Find where the given text appears and provide that cell's center as (x, y) coordinate. 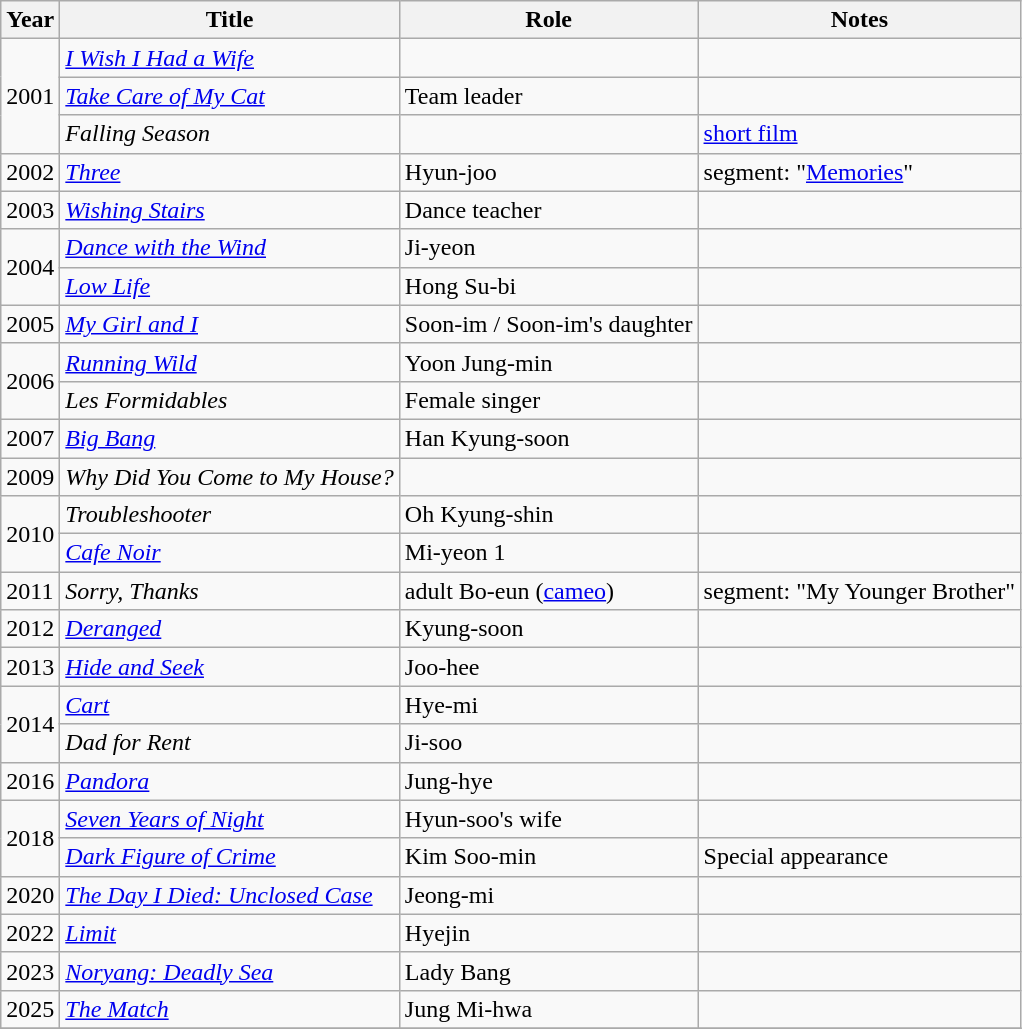
2001 (30, 96)
Jung-hye (548, 781)
2006 (30, 381)
Deranged (230, 629)
Ji-yeon (548, 248)
Hye-mi (548, 705)
2020 (30, 895)
Joo-hee (548, 667)
2013 (30, 667)
Dance with the Wind (230, 248)
Sorry, Thanks (230, 591)
Low Life (230, 286)
2018 (30, 838)
2002 (30, 172)
Hide and Seek (230, 667)
Falling Season (230, 134)
Hong Su-bi (548, 286)
2023 (30, 971)
The Day I Died: Unclosed Case (230, 895)
Hyun-soo's wife (548, 819)
Why Did You Come to My House? (230, 477)
Hyun-joo (548, 172)
Take Care of My Cat (230, 96)
Running Wild (230, 362)
Les Formidables (230, 400)
Special appearance (860, 857)
2022 (30, 933)
Han Kyung-soon (548, 438)
2012 (30, 629)
Title (230, 20)
The Match (230, 1009)
2010 (30, 534)
2005 (30, 324)
Soon-im / Soon-im's daughter (548, 324)
Troubleshooter (230, 515)
Female singer (548, 400)
Team leader (548, 96)
Dad for Rent (230, 743)
2016 (30, 781)
Jeong-mi (548, 895)
2014 (30, 724)
Mi-yeon 1 (548, 553)
Three (230, 172)
I Wish I Had a Wife (230, 58)
Oh Kyung-shin (548, 515)
Kim Soo-min (548, 857)
short film (860, 134)
2003 (30, 210)
Seven Years of Night (230, 819)
Kyung-soon (548, 629)
Year (30, 20)
Notes (860, 20)
Hyejin (548, 933)
Wishing Stairs (230, 210)
Jung Mi-hwa (548, 1009)
Pandora (230, 781)
2009 (30, 477)
Cart (230, 705)
Role (548, 20)
segment: "Memories" (860, 172)
2004 (30, 267)
2011 (30, 591)
2025 (30, 1009)
Yoon Jung-min (548, 362)
adult Bo-eun (cameo) (548, 591)
Lady Bang (548, 971)
Cafe Noir (230, 553)
Ji-soo (548, 743)
My Girl and I (230, 324)
Dance teacher (548, 210)
Big Bang (230, 438)
Limit (230, 933)
Noryang: Deadly Sea (230, 971)
Dark Figure of Crime (230, 857)
segment: "My Younger Brother" (860, 591)
2007 (30, 438)
